Find where the given text appears and provide that cell's center as (x, y) coordinate. 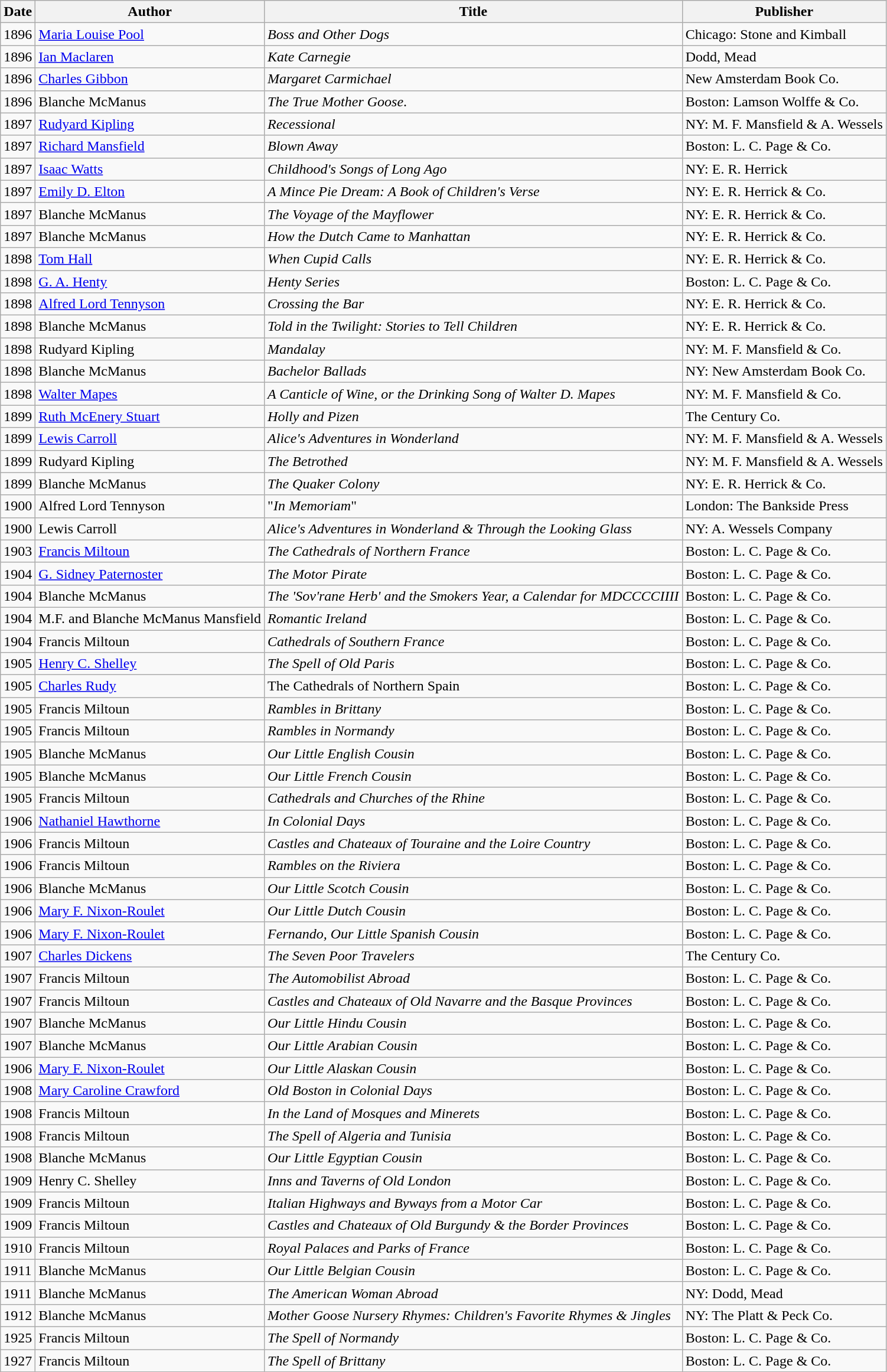
Richard Mansfield (150, 146)
NY: Dodd, Mead (784, 1293)
G. A. Henty (150, 282)
Charles Dickens (150, 956)
The Spell of Algeria and Tunisia (474, 1136)
Date (18, 12)
1910 (18, 1248)
NY: E. R. Herrick (784, 169)
When Cupid Calls (474, 259)
Castles and Chateaux of Touraine and the Loire Country (474, 843)
NY: The Platt & Peck Co. (784, 1315)
Boss and Other Dogs (474, 34)
Fernando, Our Little Spanish Cousin (474, 933)
Ruth McEnery Stuart (150, 416)
Alice's Adventures in Wonderland & Through the Looking Glass (474, 529)
1912 (18, 1315)
Author (150, 12)
The 'Sov'rane Herb' and the Smokers Year, a Calendar for MDCCCCIIII (474, 596)
Margaret Carmichael (474, 79)
Told in the Twilight: Stories to Tell Children (474, 327)
Title (474, 12)
Our Little Dutch Cousin (474, 911)
The Spell of Normandy (474, 1338)
Charles Rudy (150, 686)
Chicago: Stone and Kimball (784, 34)
The Voyage of the Mayflower (474, 214)
Emily D. Elton (150, 191)
How the Dutch Came to Manhattan (474, 236)
Blown Away (474, 146)
The Cathedrals of Northern France (474, 551)
Royal Palaces and Parks of France (474, 1248)
The True Mother Goose. (474, 102)
The Spell of Brittany (474, 1360)
Ian Maclaren (150, 57)
The Quaker Colony (474, 484)
The Spell of Old Paris (474, 664)
Castles and Chateaux of Old Navarre and the Basque Provinces (474, 1001)
Rambles in Normandy (474, 731)
Mother Goose Nursery Rhymes: Children's Favorite Rhymes & Jingles (474, 1315)
"In Memoriam" (474, 506)
A Canticle of Wine, or the Drinking Song of Walter D. Mapes (474, 394)
Holly and Pizen (474, 416)
Mandalay (474, 349)
Old Boston in Colonial Days (474, 1091)
Childhood's Songs of Long Ago (474, 169)
Kate Carnegie (474, 57)
Italian Highways and Byways from a Motor Car (474, 1203)
Our Little Arabian Cousin (474, 1046)
Crossing the Bar (474, 304)
In Colonial Days (474, 821)
In the Land of Mosques and Minerets (474, 1113)
NY: A. Wessels Company (784, 529)
Walter Mapes (150, 394)
Our Little Egyptian Cousin (474, 1158)
Maria Louise Pool (150, 34)
Cathedrals and Churches of the Rhine (474, 799)
The American Woman Abroad (474, 1293)
Our Little Scotch Cousin (474, 888)
The Cathedrals of Northern Spain (474, 686)
1925 (18, 1338)
M.F. and Blanche McManus Mansfield (150, 618)
Dodd, Mead (784, 57)
A Mince Pie Dream: A Book of Children's Verse (474, 191)
Boston: Lamson Wolffe & Co. (784, 102)
Castles and Chateaux of Old Burgundy & the Border Provinces (474, 1226)
Publisher (784, 12)
Henty Series (474, 282)
Our Little Belgian Cousin (474, 1270)
The Seven Poor Travelers (474, 956)
G. Sidney Paternoster (150, 573)
Our Little English Cousin (474, 754)
Alice's Adventures in Wonderland (474, 439)
The Betrothed (474, 461)
Tom Hall (150, 259)
London: The Bankside Press (784, 506)
Inns and Taverns of Old London (474, 1181)
Our Little French Cousin (474, 776)
Charles Gibbon (150, 79)
Rambles in Brittany (474, 709)
1927 (18, 1360)
New Amsterdam Book Co. (784, 79)
1903 (18, 551)
Romantic Ireland (474, 618)
Bachelor Ballads (474, 371)
The Motor Pirate (474, 573)
Rambles on the Riviera (474, 866)
NY: New Amsterdam Book Co. (784, 371)
Mary Caroline Crawford (150, 1091)
Nathaniel Hawthorne (150, 821)
Our Little Alaskan Cousin (474, 1068)
Recessional (474, 124)
Our Little Hindu Cousin (474, 1024)
Cathedrals of Southern France (474, 641)
The Automobilist Abroad (474, 978)
Isaac Watts (150, 169)
